Search for the cell housing the specified text and yield its [x, y] center coordinate. 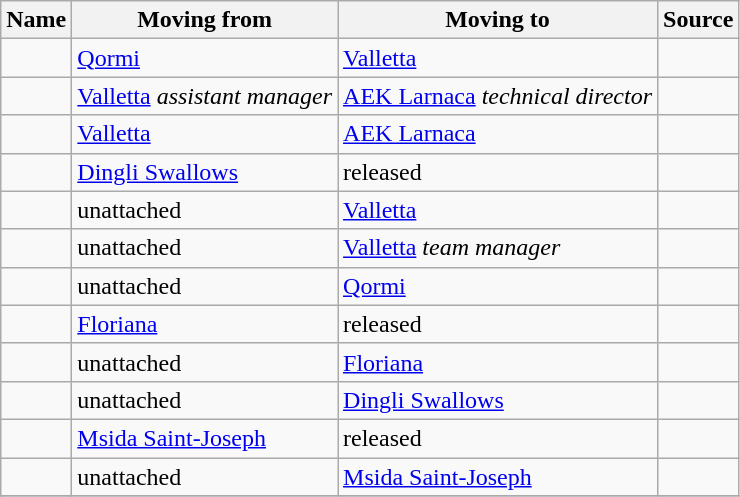
Valletta assistant manager [205, 96]
Valletta team manager [498, 248]
Name [36, 20]
AEK Larnaca [498, 134]
Moving to [498, 20]
Moving from [205, 20]
AEK Larnaca technical director [498, 96]
Source [698, 20]
